Pinpoint the cell where the given text exists, returning its [X, Y] midpoint coordinate. 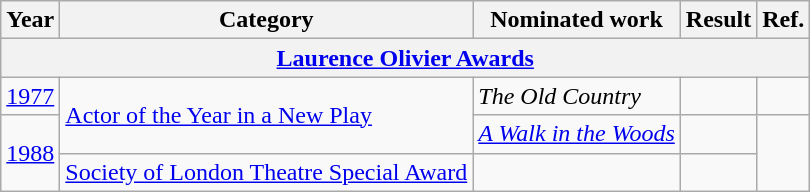
A Walk in the Woods [577, 134]
Category [266, 20]
Society of London Theatre Special Award [266, 172]
Ref. [784, 20]
Year [30, 20]
1977 [30, 96]
Laurence Olivier Awards [406, 58]
Actor of the Year in a New Play [266, 115]
Nominated work [577, 20]
Result [718, 20]
1988 [30, 153]
The Old Country [577, 96]
